Identify which cell holds the provided text, then report its [x, y] central coordinate. 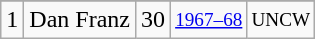
Dan Franz [80, 20]
1967–68 [209, 20]
1 [12, 20]
UNCW [281, 20]
30 [154, 20]
